Pinpoint the cell where the given text exists, returning its [X, Y] midpoint coordinate. 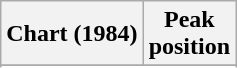
Peakposition [189, 34]
Chart (1984) [72, 34]
